From the cell containing the given text, extract its center point as [x, y] coordinate. 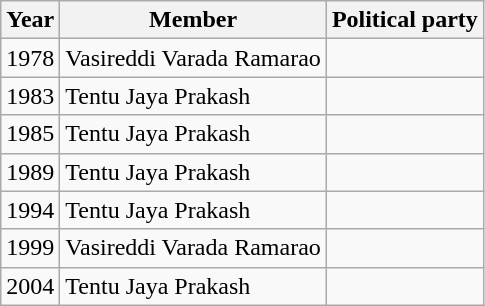
1989 [30, 172]
1978 [30, 58]
Political party [404, 20]
1994 [30, 210]
1985 [30, 134]
Year [30, 20]
1983 [30, 96]
Member [194, 20]
1999 [30, 248]
2004 [30, 286]
